Output the (X, Y) coordinate of the center of the cell containing the given text.  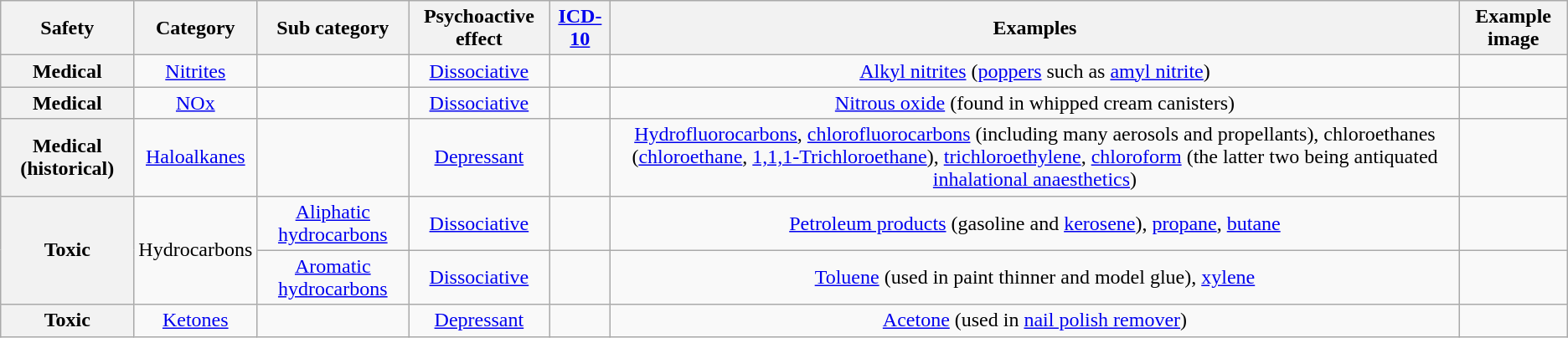
Nitrites (196, 71)
Sub category (333, 28)
Toluene (used in paint thinner and model glue), xylene (1035, 278)
Aromatic hydrocarbons (333, 278)
Examples (1035, 28)
Category (196, 28)
Haloalkanes (196, 157)
Aliphatic hydrocarbons (333, 223)
ICD-10 (580, 28)
Nitrous oxide (found in whipped cream canisters) (1035, 103)
Medical (historical) (67, 157)
Safety (67, 28)
Ketones (196, 320)
Alkyl nitrites (poppers such as amyl nitrite) (1035, 71)
Petroleum products (gasoline and kerosene), propane, butane (1035, 223)
Psychoactive effect (479, 28)
Hydrocarbons (196, 250)
NOx (196, 103)
Acetone (used in nail polish remover) (1035, 320)
Example image (1513, 28)
